Detect which cell encompasses the target text, then output its [X, Y] center coordinate. 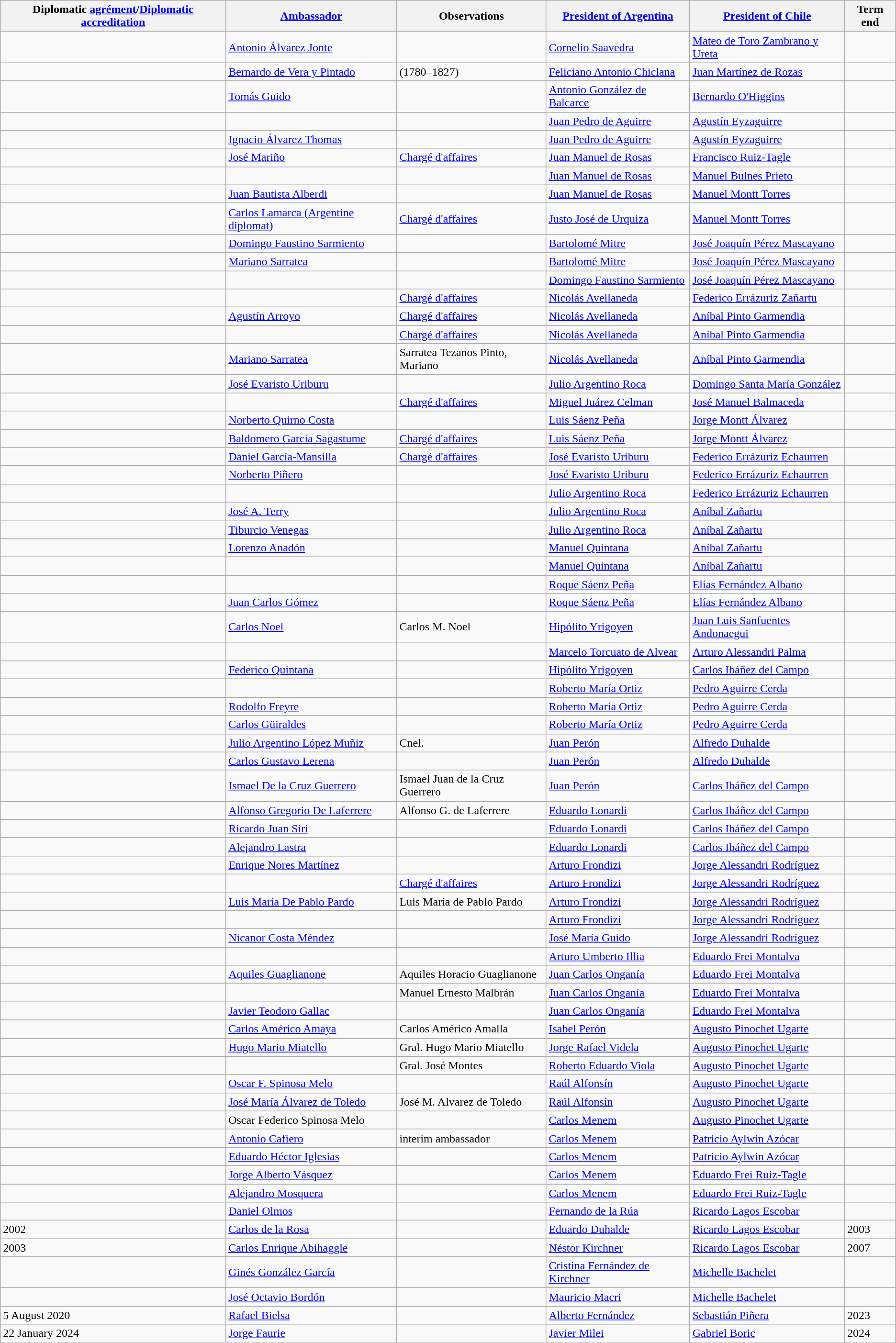
Julio Argentino López Muñiz [311, 743]
José María Álvarez de Toledo [311, 1102]
Marcelo Torcuato de Alvear [618, 652]
President of Argentina [618, 16]
Justo José de Urquiza [618, 218]
Isabel Perón [618, 1029]
Aquiles Horacio Guaglianone [471, 974]
Roberto Eduardo Viola [618, 1065]
Ismael De la Cruz Guerrero [311, 786]
Carlos Gustavo Lerena [311, 761]
Miguel Juárez Celman [618, 402]
Luis María De Pablo Pardo [311, 901]
Daniel Olmos [311, 1211]
(1780–1827) [471, 72]
Cristina Fernández de Kirchner [618, 1272]
Diplomatic agrément/Diplomatic accreditation [113, 16]
Carlos de la Rosa [311, 1230]
Ginés González García [311, 1272]
Eduardo Héctor Iglesias [311, 1156]
Agustín Arroyo [311, 316]
Cnel. [471, 743]
Manuel Ernesto Malbrán [471, 993]
Cornelio Saavedra [618, 47]
Ismael Juan de la Cruz Guerrero [471, 786]
Oscar F. Spinosa Melo [311, 1084]
Jorge Alberto Vásquez [311, 1175]
Jorge Faurie [311, 1333]
Carlos Güiraldes [311, 725]
Antonio Álvarez Jonte [311, 47]
interim ambassador [471, 1138]
Tiburcio Venegas [311, 529]
Feliciano Antonio Chiclana [618, 72]
Alfonso G. de Laferrere [471, 810]
Javier Teodoro Gallac [311, 1011]
22 January 2024 [113, 1333]
Alejandro Lastra [311, 847]
Sebastián Piñera [767, 1315]
Nicanor Costa Méndez [311, 938]
Tomás Guido [311, 97]
Néstor Kirchner [618, 1248]
Norberto Quirno Costa [311, 420]
Gral. Hugo Mario Miatello [471, 1047]
José Octavio Bordón [311, 1297]
President of Chile [767, 16]
José Manuel Balmaceda [767, 402]
Antonio Cafiero [311, 1138]
Carlos Noel [311, 627]
Francisco Ruiz-Tagle [767, 157]
5 August 2020 [113, 1315]
Ambassador [311, 16]
Juan Bautista Alberdi [311, 194]
2024 [870, 1333]
Arturo Alessandri Palma [767, 652]
Bernardo de Vera y Pintado [311, 72]
Domingo Santa María González [767, 384]
Alberto Fernández [618, 1315]
2023 [870, 1315]
2002 [113, 1230]
Ignacio Álvarez Thomas [311, 139]
Bernardo O'Higgins [767, 97]
José María Guido [618, 938]
Sarratea Tezanos Pinto, Mariano [471, 359]
Arturo Umberto Illia [618, 956]
Luis María de Pablo Pardo [471, 901]
Gral. José Montes [471, 1065]
Juan Luis Sanfuentes Andonaegui [767, 627]
Juan Martínez de Rozas [767, 72]
Carlos Américo Amaya [311, 1029]
Manuel Bulnes Prieto [767, 176]
Mauricio Macri [618, 1297]
Baldomero García Sagastume [311, 438]
Ricardo Juan Siri [311, 828]
Jorge Rafael Videla [618, 1047]
Federico Quintana [311, 670]
José Mariño [311, 157]
Carlos Enrique Abihaggle [311, 1248]
José M. Alvarez de Toledo [471, 1102]
Lorenzo Anadón [311, 548]
Fernando de la Rúa [618, 1211]
Rodolfo Freyre [311, 706]
Norberto Piñero [311, 475]
Alejandro Mosquera [311, 1193]
Observations [471, 16]
Rafael Bielsa [311, 1315]
Antonio González de Balcarce [618, 97]
Juan Carlos Gómez [311, 603]
Carlos Lamarca (Argentine diplomat) [311, 218]
Eduardo Duhalde [618, 1230]
Aquiles Guaglianone [311, 974]
Javier Milei [618, 1333]
Federico Errázuriz Zañartu [767, 298]
Alfonso Gregorio De Laferrere [311, 810]
Carlos M. Noel [471, 627]
Oscar Federico Spinosa Melo [311, 1120]
Carlos Américo Amalla [471, 1029]
Hugo Mario Miatello [311, 1047]
Gabriel Boric [767, 1333]
Term end [870, 16]
José A. Terry [311, 511]
Enrique Nores Martínez [311, 865]
2007 [870, 1248]
Mateo de Toro Zambrano y Ureta [767, 47]
Daniel García-Mansilla [311, 457]
